Capture the cell that displays the provided text and extract its (X, Y) central coordinate. 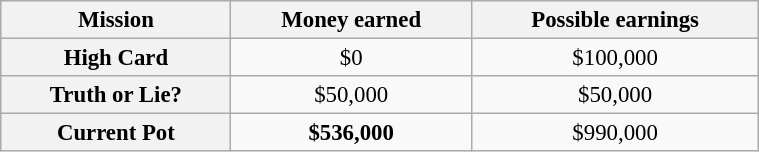
$100,000 (615, 57)
High Card (116, 57)
$0 (351, 57)
$990,000 (615, 133)
$536,000 (351, 133)
Current Pot (116, 133)
Possible earnings (615, 20)
Mission (116, 20)
Truth or Lie? (116, 95)
Money earned (351, 20)
